Find where the given text appears and provide that cell's center as [X, Y] coordinate. 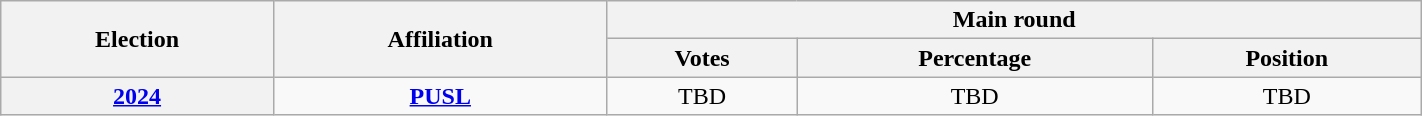
Votes [702, 58]
Percentage [974, 58]
Main round [1014, 20]
2024 [138, 96]
PUSL [440, 96]
Election [138, 39]
Affiliation [440, 39]
Position [1286, 58]
